Find where the given text appears and provide that cell's center as (x, y) coordinate. 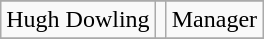
Manager (214, 20)
Hugh Dowling (78, 20)
